Determine the (x, y) coordinate at the center of the cell enclosing the given text.  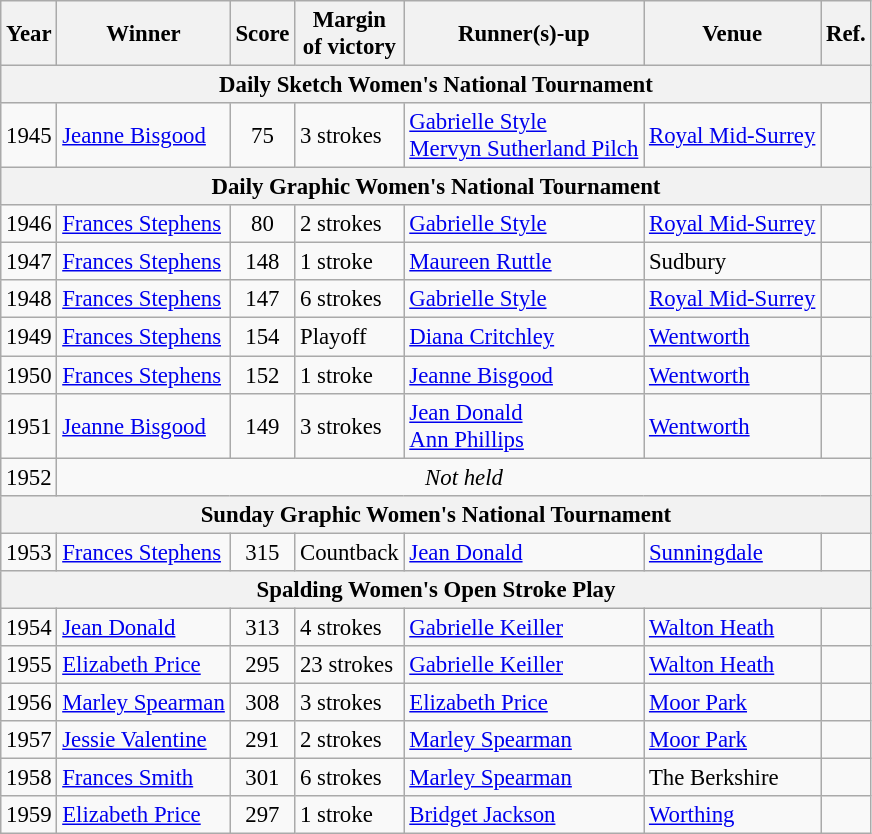
1953 (29, 552)
297 (262, 815)
315 (262, 552)
Year (29, 34)
152 (262, 375)
1950 (29, 375)
295 (262, 665)
Daily Graphic Women's National Tournament (436, 187)
Countback (350, 552)
1951 (29, 426)
80 (262, 224)
Jessie Valentine (144, 740)
Sunday Graphic Women's National Tournament (436, 514)
Runner(s)-up (524, 34)
Frances Smith (144, 778)
1949 (29, 337)
Spalding Women's Open Stroke Play (436, 590)
301 (262, 778)
Sunningdale (732, 552)
1952 (29, 477)
Venue (732, 34)
1959 (29, 815)
154 (262, 337)
Playoff (350, 337)
Sudbury (732, 262)
Ref. (846, 34)
23 strokes (350, 665)
1948 (29, 299)
1954 (29, 627)
1958 (29, 778)
Winner (144, 34)
Jean Donald Ann Phillips (524, 426)
1945 (29, 136)
Worthing (732, 815)
4 strokes (350, 627)
1956 (29, 702)
147 (262, 299)
149 (262, 426)
291 (262, 740)
The Berkshire (732, 778)
313 (262, 627)
Bridget Jackson (524, 815)
1957 (29, 740)
Score (262, 34)
148 (262, 262)
Gabrielle Style Mervyn Sutherland Pilch (524, 136)
Diana Critchley (524, 337)
1946 (29, 224)
1947 (29, 262)
308 (262, 702)
Not held (464, 477)
1955 (29, 665)
Daily Sketch Women's National Tournament (436, 85)
Maureen Ruttle (524, 262)
75 (262, 136)
Marginof victory (350, 34)
